Find where the given text appears and provide that cell's center as [x, y] coordinate. 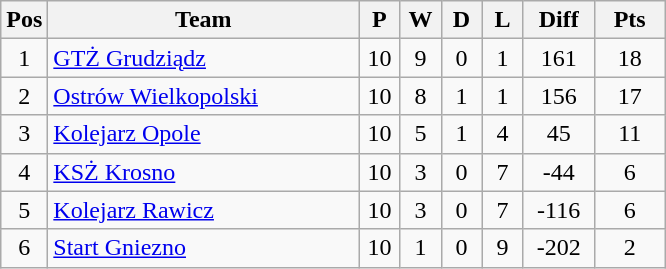
156 [558, 96]
KSŻ Krosno [204, 172]
P [380, 20]
Kolejarz Rawicz [204, 210]
45 [558, 134]
W [420, 20]
161 [558, 58]
-44 [558, 172]
11 [630, 134]
-116 [558, 210]
Start Gniezno [204, 248]
18 [630, 58]
Team [204, 20]
Diff [558, 20]
Kolejarz Opole [204, 134]
Pos [24, 20]
GTŻ Grudziądz [204, 58]
-202 [558, 248]
17 [630, 96]
L [502, 20]
8 [420, 96]
Ostrów Wielkopolski [204, 96]
Pts [630, 20]
D [462, 20]
